Return [x, y] of the center of cell containing provided text 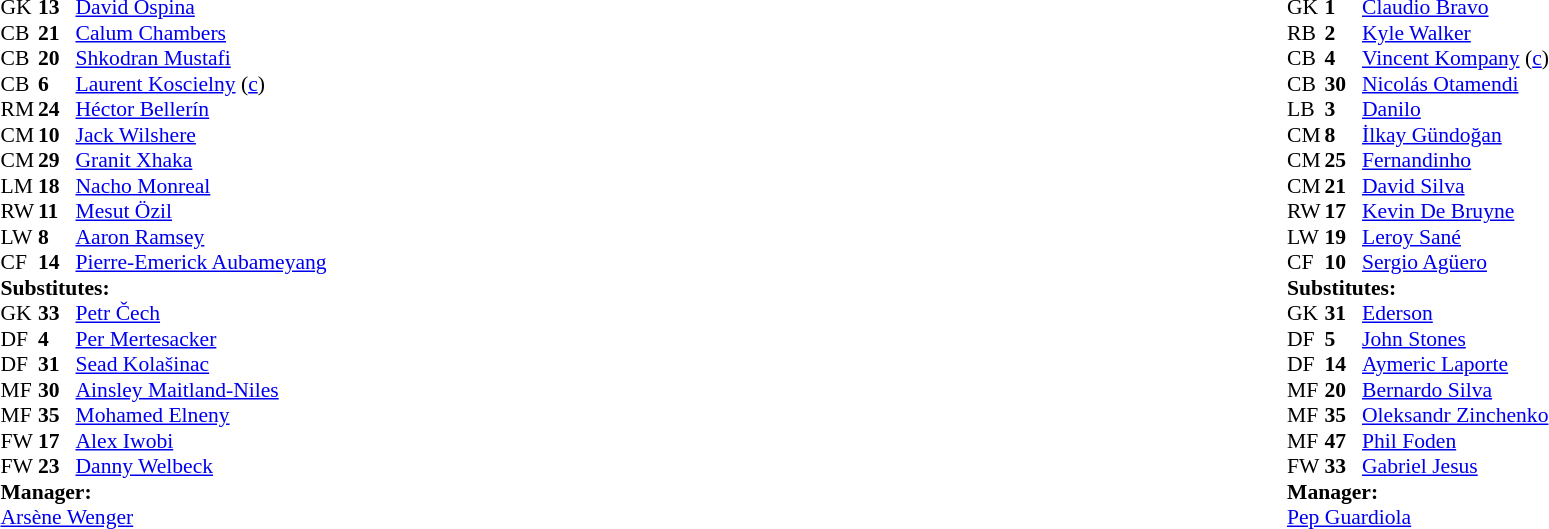
Mohamed Elneny [202, 415]
6 [57, 84]
LB [1306, 109]
Alex Iwobi [202, 441]
Gabriel Jesus [1456, 467]
47 [1344, 441]
Laurent Koscielny (c) [202, 84]
Danilo [1456, 109]
Leroy Sané [1456, 237]
RM [19, 109]
Per Mertesacker [202, 339]
Kyle Walker [1456, 33]
25 [1344, 161]
Bernardo Silva [1456, 390]
5 [1344, 339]
Nicolás Otamendi [1456, 84]
Petr Čech [202, 313]
Calum Chambers [202, 33]
Kevin De Bruyne [1456, 211]
John Stones [1456, 339]
Sead Kolašinac [202, 365]
Héctor Bellerín [202, 109]
İlkay Gündoğan [1456, 135]
Vincent Kompany (c) [1456, 59]
Phil Foden [1456, 441]
David Silva [1456, 186]
Fernandinho [1456, 161]
Aymeric Laporte [1456, 365]
Shkodran Mustafi [202, 59]
24 [57, 109]
23 [57, 467]
Sergio Agüero [1456, 263]
Danny Welbeck [202, 467]
19 [1344, 237]
Oleksandr Zinchenko [1456, 415]
3 [1344, 109]
Ederson [1456, 313]
Pierre-Emerick Aubameyang [202, 263]
LM [19, 186]
Granit Xhaka [202, 161]
18 [57, 186]
29 [57, 161]
Ainsley Maitland-Niles [202, 390]
Aaron Ramsey [202, 237]
RB [1306, 33]
Mesut Özil [202, 211]
2 [1344, 33]
11 [57, 211]
Jack Wilshere [202, 135]
Nacho Monreal [202, 186]
